Find where the given text appears and provide that cell's center as (x, y) coordinate. 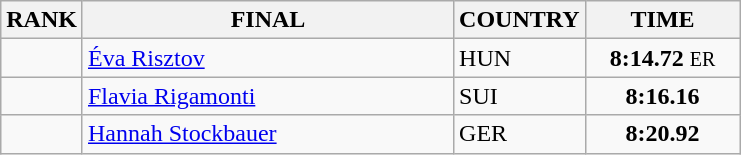
8:16.16 (662, 96)
GER (520, 134)
SUI (520, 96)
RANK (42, 20)
Flavia Rigamonti (268, 96)
COUNTRY (520, 20)
HUN (520, 58)
Hannah Stockbauer (268, 134)
8:14.72 ER (662, 58)
Éva Risztov (268, 58)
FINAL (268, 20)
8:20.92 (662, 134)
TIME (662, 20)
